Detect which cell encompasses the target text, then output its [x, y] center coordinate. 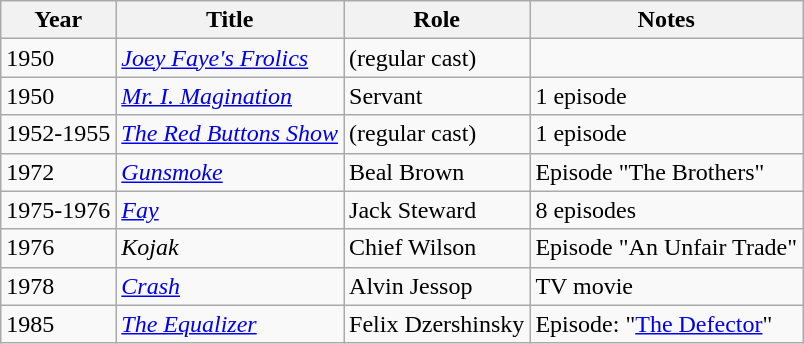
1985 [58, 324]
Episode "The Brothers" [666, 172]
Joey Faye's Frolics [230, 58]
Episode "An Unfair Trade" [666, 248]
The Equalizer [230, 324]
Year [58, 20]
Kojak [230, 248]
1972 [58, 172]
TV movie [666, 286]
8 episodes [666, 210]
Title [230, 20]
Gunsmoke [230, 172]
1978 [58, 286]
Fay [230, 210]
Servant [437, 96]
Chief Wilson [437, 248]
Felix Dzershinsky [437, 324]
1976 [58, 248]
Crash [230, 286]
The Red Buttons Show [230, 134]
Jack Steward [437, 210]
Notes [666, 20]
1975-1976 [58, 210]
Episode: "The Defector" [666, 324]
Mr. I. Magination [230, 96]
Role [437, 20]
1952-1955 [58, 134]
Beal Brown [437, 172]
Alvin Jessop [437, 286]
